Return the (X, Y) coordinate for the center point of the cell that contains the specified text.  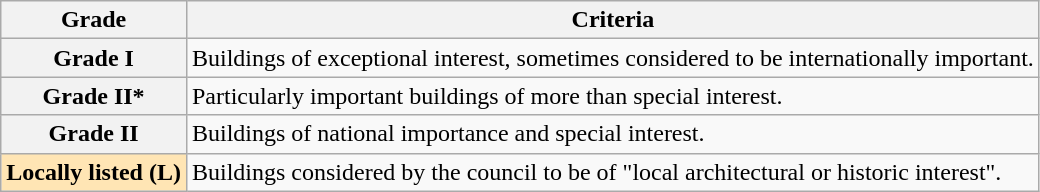
Particularly important buildings of more than special interest. (612, 96)
Grade (94, 20)
Buildings of national importance and special interest. (612, 134)
Grade I (94, 58)
Buildings of exceptional interest, sometimes considered to be internationally important. (612, 58)
Grade II* (94, 96)
Locally listed (L) (94, 172)
Buildings considered by the council to be of "local architectural or historic interest". (612, 172)
Grade II (94, 134)
Criteria (612, 20)
